Locate the cell with the specified text and output its [x, y] center coordinate. 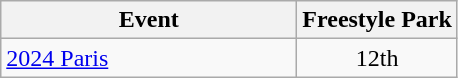
Event [149, 20]
2024 Paris [149, 58]
12th [378, 58]
Freestyle Park [378, 20]
